Pinpoint the cell where the given text exists, returning its (x, y) midpoint coordinate. 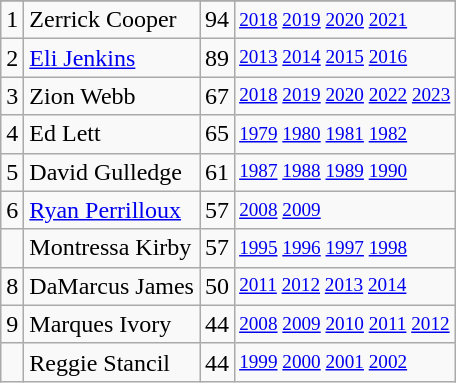
1995 1996 1997 1998 (345, 248)
2 (12, 58)
Ryan Perrilloux (112, 210)
5 (12, 172)
8 (12, 286)
Zerrick Cooper (112, 20)
1 (12, 20)
94 (218, 20)
Marques Ivory (112, 324)
Montressa Kirby (112, 248)
67 (218, 96)
65 (218, 134)
61 (218, 172)
Zion Webb (112, 96)
Reggie Stancil (112, 362)
2018 2019 2020 2021 (345, 20)
4 (12, 134)
9 (12, 324)
Ed Lett (112, 134)
DaMarcus James (112, 286)
2008 2009 2010 2011 2012 (345, 324)
1999 2000 2001 2002 (345, 362)
50 (218, 286)
2011 2012 2013 2014 (345, 286)
David Gulledge (112, 172)
Eli Jenkins (112, 58)
2013 2014 2015 2016 (345, 58)
6 (12, 210)
1979 1980 1981 1982 (345, 134)
89 (218, 58)
1987 1988 1989 1990 (345, 172)
2008 2009 (345, 210)
3 (12, 96)
2018 2019 2020 2022 2023 (345, 96)
